Return the [x, y] coordinate for the center point of the cell that contains the specified text.  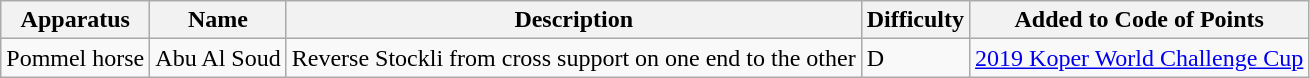
Added to Code of Points [1140, 20]
Pommel horse [76, 58]
Reverse Stockli from cross support on one end to the other [574, 58]
Apparatus [76, 20]
D [915, 58]
2019 Koper World Challenge Cup [1140, 58]
Name [218, 20]
Abu Al Soud [218, 58]
Difficulty [915, 20]
Description [574, 20]
